Output the (X, Y) coordinate of the center of the cell containing the given text.  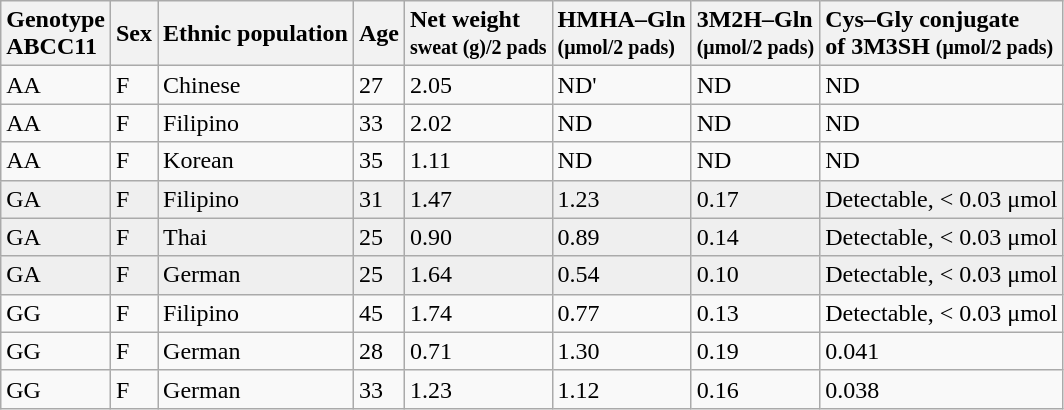
1.30 (622, 351)
Thai (256, 237)
Net weight sweat (g)/2 pads (478, 34)
0.16 (755, 389)
HMHA–Gln(μmol/2 pads) (622, 34)
0.89 (622, 237)
Chinese (256, 85)
45 (378, 313)
0.13 (755, 313)
Ethnic population (256, 34)
2.05 (478, 85)
0.14 (755, 237)
0.71 (478, 351)
27 (378, 85)
Korean (256, 161)
2.02 (478, 123)
ND' (622, 85)
1.74 (478, 313)
Sex (134, 34)
35 (378, 161)
Genotype ABCC11 (56, 34)
3M2H–Gln(μmol/2 pads) (755, 34)
0.90 (478, 237)
0.54 (622, 275)
0.10 (755, 275)
Cys–Gly conjugateof 3M3SH (μmol/2 pads) (942, 34)
0.77 (622, 313)
Age (378, 34)
1.11 (478, 161)
28 (378, 351)
0.038 (942, 389)
1.64 (478, 275)
0.17 (755, 199)
0.19 (755, 351)
1.12 (622, 389)
1.47 (478, 199)
31 (378, 199)
0.041 (942, 351)
